Determine the [X, Y] coordinate at the center of the cell enclosing the given text.  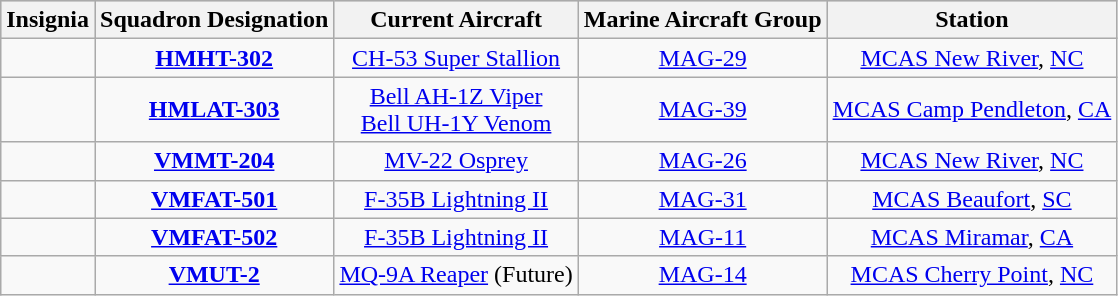
Bell AH-1Z ViperBell UH-1Y Venom [456, 110]
MQ-9A Reaper (Future) [456, 275]
MCAS Beaufort, SC [972, 199]
HMLAT-303 [214, 110]
Current Aircraft [456, 20]
MCAS Cherry Point, NC [972, 275]
Marine Aircraft Group [702, 20]
MCAS Miramar, CA [972, 237]
MAG-14 [702, 275]
VMMT-204 [214, 161]
VMUT-2 [214, 275]
VMFAT-502 [214, 237]
MAG-11 [702, 237]
MCAS Camp Pendleton, CA [972, 110]
VMFAT-501 [214, 199]
MAG-26 [702, 161]
Squadron Designation [214, 20]
Station [972, 20]
MAG-29 [702, 58]
MAG-39 [702, 110]
HMHT-302 [214, 58]
CH-53 Super Stallion [456, 58]
MAG-31 [702, 199]
Insignia [48, 20]
MV-22 Osprey [456, 161]
